For the text-containing cell, return its midpoint in [x, y] coordinate format. 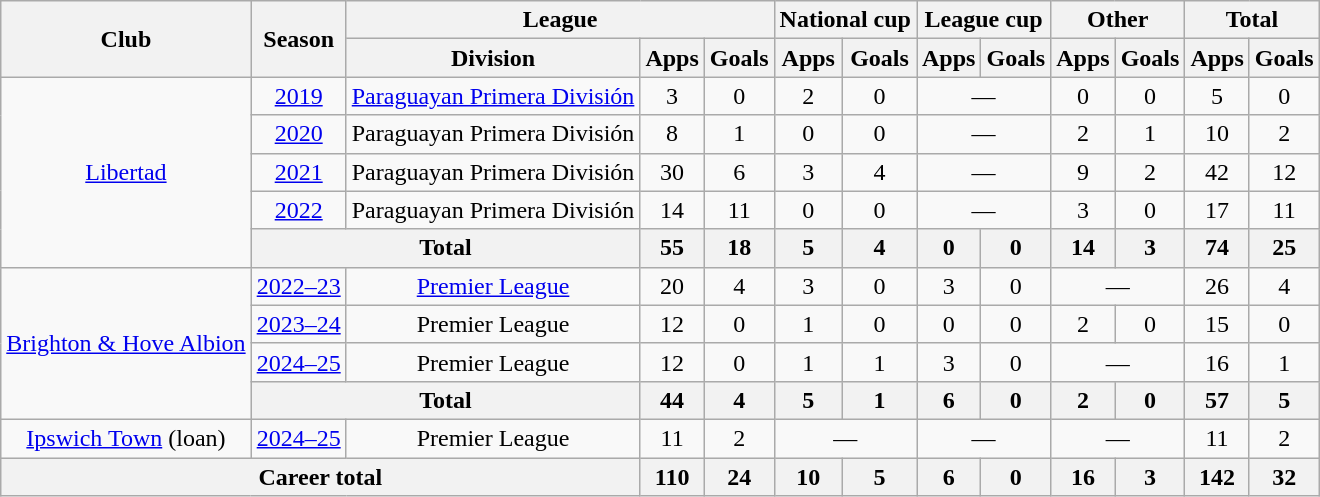
30 [672, 172]
Brighton & Hove Albion [126, 343]
8 [672, 134]
24 [739, 477]
Club [126, 39]
League cup [983, 20]
Libertad [126, 172]
2020 [298, 134]
55 [672, 248]
Season [298, 39]
2022 [298, 210]
25 [1284, 248]
9 [1083, 172]
74 [1217, 248]
League [560, 20]
142 [1217, 477]
Career total [320, 477]
18 [739, 248]
17 [1217, 210]
57 [1217, 400]
32 [1284, 477]
Division [493, 58]
42 [1217, 172]
26 [1217, 286]
National cup [845, 20]
2021 [298, 172]
20 [672, 286]
44 [672, 400]
Other [1118, 20]
2022–23 [298, 286]
2019 [298, 96]
110 [672, 477]
Ipswich Town (loan) [126, 438]
15 [1217, 324]
2023–24 [298, 324]
